Return (x, y) of the center of cell containing provided text 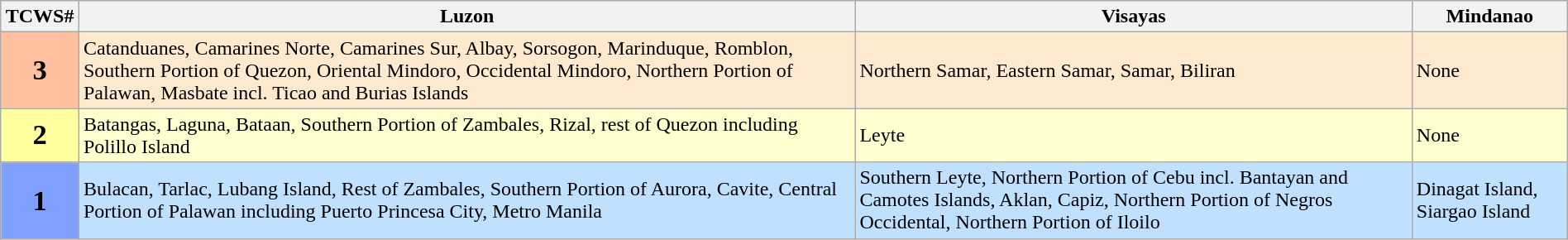
Northern Samar, Eastern Samar, Samar, Biliran (1133, 70)
TCWS# (40, 17)
Luzon (466, 17)
Batangas, Laguna, Bataan, Southern Portion of Zambales, Rizal, rest of Quezon including Polillo Island (466, 136)
Mindanao (1489, 17)
2 (40, 136)
Leyte (1133, 136)
3 (40, 70)
Dinagat Island, Siargao Island (1489, 200)
1 (40, 200)
Visayas (1133, 17)
